Output the [X, Y] coordinate of the center of the cell containing the given text.  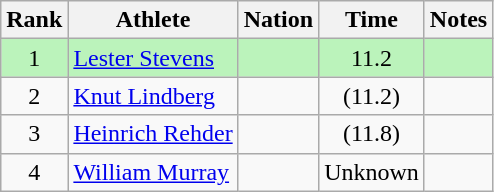
(11.2) [372, 96]
William Murray [153, 172]
Unknown [372, 172]
Time [372, 20]
Athlete [153, 20]
11.2 [372, 58]
(11.8) [372, 134]
Notes [458, 20]
4 [34, 172]
3 [34, 134]
Nation [278, 20]
Rank [34, 20]
2 [34, 96]
Knut Lindberg [153, 96]
1 [34, 58]
Heinrich Rehder [153, 134]
Lester Stevens [153, 58]
